Return (X, Y) of the center of cell containing provided text 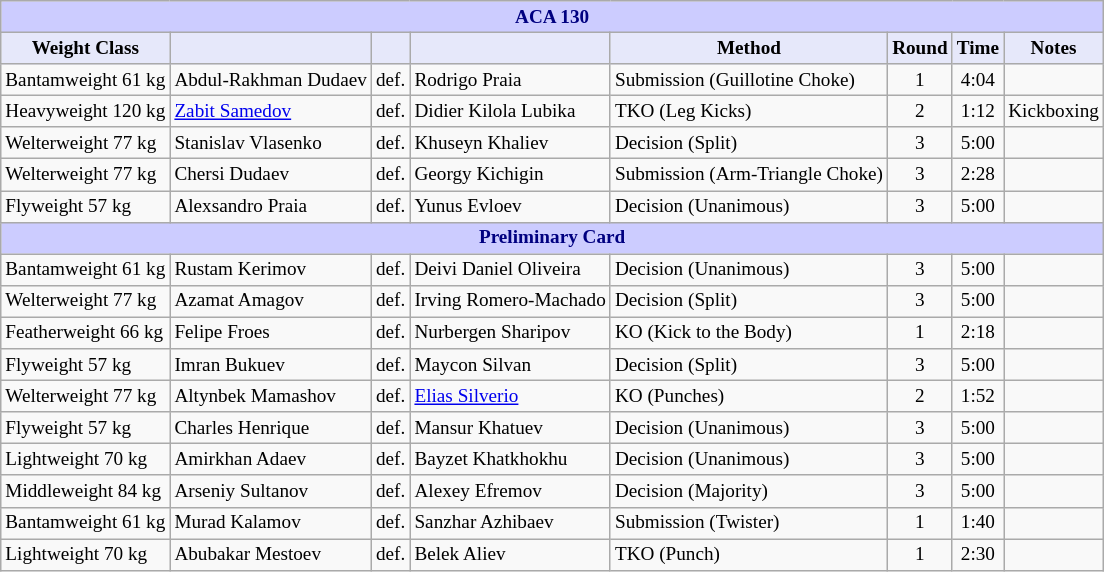
Murad Kalamov (271, 523)
1:40 (978, 523)
Chersi Dudaev (271, 175)
Georgy Kichigin (510, 175)
Belek Aliev (510, 554)
Featherweight 66 kg (86, 333)
Kickboxing (1054, 111)
Notes (1054, 48)
Submission (Arm-Triangle Choke) (748, 175)
Method (748, 48)
2:30 (978, 554)
TKO (Punch) (748, 554)
2:18 (978, 333)
Abubakar Mestoev (271, 554)
ACA 130 (552, 17)
Khuseyn Khaliev (510, 143)
KO (Kick to the Body) (748, 333)
1:52 (978, 396)
Submission (Twister) (748, 523)
Azamat Amagov (271, 301)
Felipe Froes (271, 333)
Altynbek Mamashov (271, 396)
Preliminary Card (552, 238)
Decision (Majority) (748, 491)
Zabit Samedov (271, 111)
TKO (Leg Kicks) (748, 111)
Didier Kilola Lubika (510, 111)
Elias Silverio (510, 396)
Nurbergen Sharipov (510, 333)
Maycon Silvan (510, 365)
2:28 (978, 175)
Abdul-Rakhman Dudaev (271, 80)
Bayzet Khatkhokhu (510, 460)
Sanzhar Azhibaev (510, 523)
Time (978, 48)
KO (Punches) (748, 396)
Stanislav Vlasenko (271, 143)
Imran Bukuev (271, 365)
Alexey Efremov (510, 491)
4:04 (978, 80)
Arseniy Sultanov (271, 491)
Amirkhan Adaev (271, 460)
Yunus Evloev (510, 206)
Round (920, 48)
Charles Henrique (271, 428)
Submission (Guillotine Choke) (748, 80)
Middleweight 84 kg (86, 491)
Rodrigo Praia (510, 80)
Alexsandro Praia (271, 206)
Heavyweight 120 kg (86, 111)
Weight Class (86, 48)
Mansur Khatuev (510, 428)
Irving Romero-Machado (510, 301)
1:12 (978, 111)
Deivi Daniel Oliveira (510, 270)
Rustam Kerimov (271, 270)
